Provide the [x, y] coordinate of the cell's center where the given text is located.  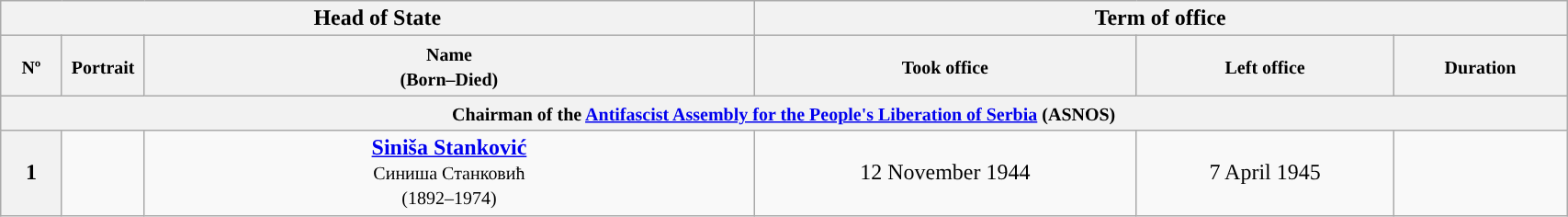
Portrait [103, 66]
7 April 1945 [1266, 173]
Chairman of the Antifascist Assembly for the People's Liberation of Serbia (ASNOS) [784, 113]
Siniša StankovićСиниша Станковић(1892–1974) [449, 173]
Left office [1266, 66]
Duration [1480, 66]
Took office [945, 66]
Head of State [378, 18]
Name(Born–Died) [449, 66]
1 [31, 173]
12 November 1944 [945, 173]
Term of office [1161, 18]
Nº [31, 66]
